Extract the [X, Y] coordinate from the center of the cell holding the provided text.  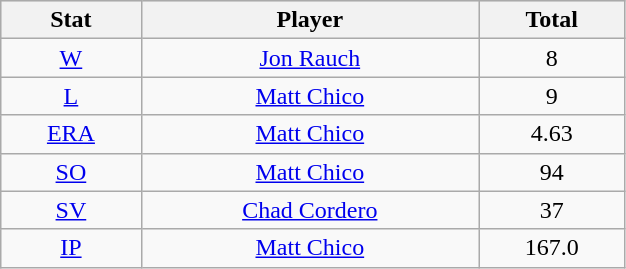
W [71, 58]
8 [552, 58]
Chad Cordero [310, 210]
Player [310, 20]
ERA [71, 134]
167.0 [552, 248]
SV [71, 210]
37 [552, 210]
Stat [71, 20]
9 [552, 96]
SO [71, 172]
Jon Rauch [310, 58]
Total [552, 20]
4.63 [552, 134]
94 [552, 172]
L [71, 96]
IP [71, 248]
